Determine the (x, y) coordinate at the center of the cell enclosing the given text.  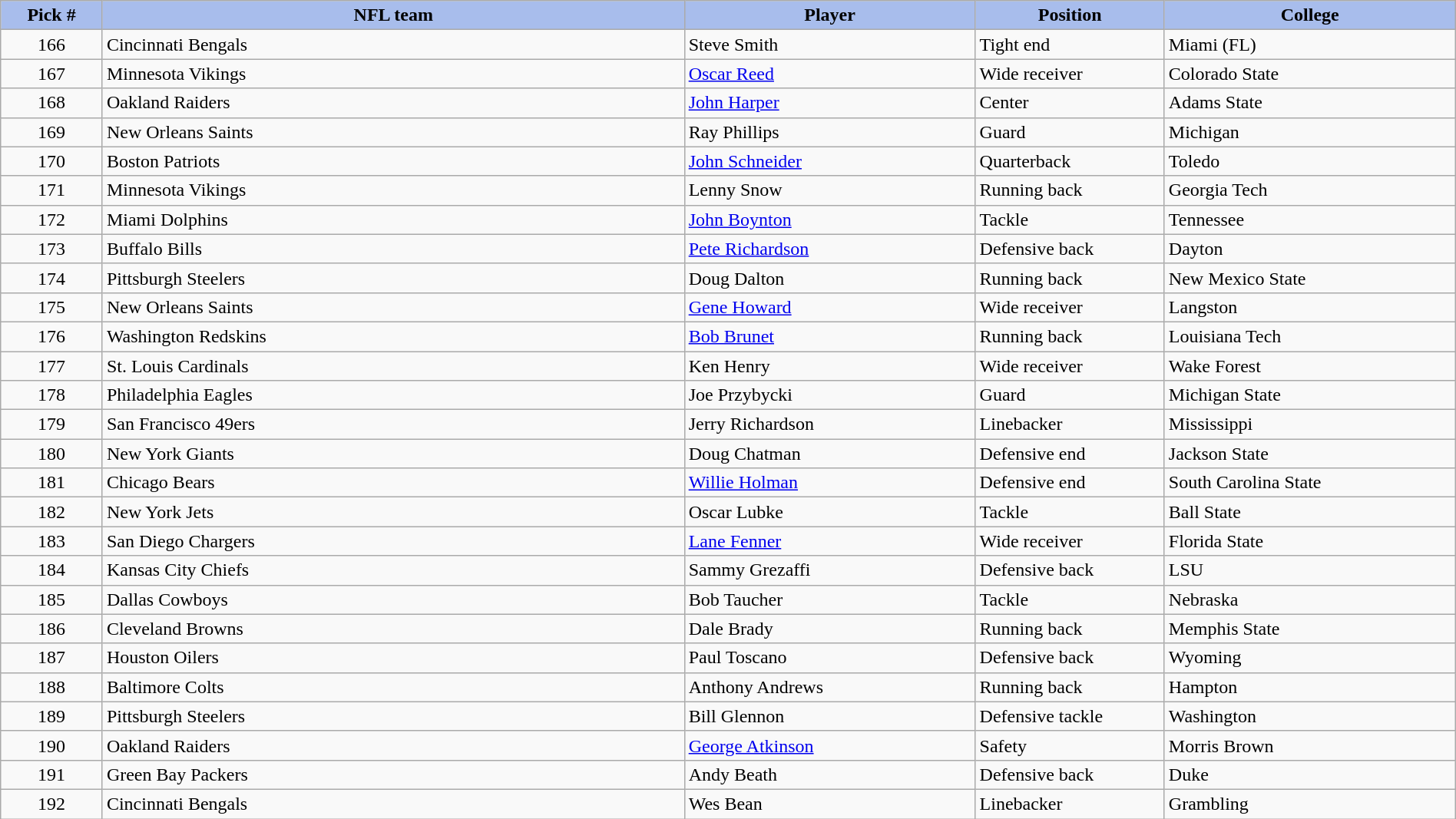
NFL team (393, 15)
Washington (1310, 716)
Bob Taucher (829, 599)
Langston (1310, 307)
LSU (1310, 570)
179 (52, 424)
Green Bay Packers (393, 774)
Ray Phillips (829, 132)
Quarterback (1070, 161)
Adams State (1310, 103)
183 (52, 541)
Bob Brunet (829, 336)
187 (52, 658)
Toledo (1310, 161)
Ken Henry (829, 366)
Mississippi (1310, 424)
Oscar Reed (829, 74)
Florida State (1310, 541)
168 (52, 103)
Joe Przybycki (829, 395)
College (1310, 15)
Duke (1310, 774)
Tennessee (1310, 220)
Hampton (1310, 687)
Baltimore Colts (393, 687)
178 (52, 395)
Cleveland Browns (393, 629)
San Francisco 49ers (393, 424)
Lenny Snow (829, 190)
Wyoming (1310, 658)
Dayton (1310, 249)
Doug Chatman (829, 454)
Kansas City Chiefs (393, 570)
Paul Toscano (829, 658)
Philadelphia Eagles (393, 395)
Dallas Cowboys (393, 599)
Lane Fenner (829, 541)
George Atkinson (829, 745)
171 (52, 190)
New Mexico State (1310, 278)
170 (52, 161)
Nebraska (1310, 599)
Buffalo Bills (393, 249)
167 (52, 74)
Ball State (1310, 512)
Doug Dalton (829, 278)
166 (52, 45)
177 (52, 366)
Miami (FL) (1310, 45)
Defensive tackle (1070, 716)
Dale Brady (829, 629)
172 (52, 220)
Oscar Lubke (829, 512)
Bill Glennon (829, 716)
Wake Forest (1310, 366)
Pete Richardson (829, 249)
Anthony Andrews (829, 687)
Louisiana Tech (1310, 336)
174 (52, 278)
Andy Beath (829, 774)
Morris Brown (1310, 745)
Tight end (1070, 45)
Safety (1070, 745)
Michigan State (1310, 395)
Jackson State (1310, 454)
Willie Holman (829, 483)
173 (52, 249)
Steve Smith (829, 45)
192 (52, 804)
189 (52, 716)
San Diego Chargers (393, 541)
Memphis State (1310, 629)
John Boynton (829, 220)
Wes Bean (829, 804)
Jerry Richardson (829, 424)
182 (52, 512)
Michigan (1310, 132)
New York Giants (393, 454)
175 (52, 307)
190 (52, 745)
Chicago Bears (393, 483)
New York Jets (393, 512)
181 (52, 483)
186 (52, 629)
184 (52, 570)
South Carolina State (1310, 483)
Center (1070, 103)
Colorado State (1310, 74)
Washington Redskins (393, 336)
180 (52, 454)
Georgia Tech (1310, 190)
Boston Patriots (393, 161)
Player (829, 15)
Grambling (1310, 804)
169 (52, 132)
St. Louis Cardinals (393, 366)
188 (52, 687)
Houston Oilers (393, 658)
John Harper (829, 103)
Miami Dolphins (393, 220)
Sammy Grezaffi (829, 570)
191 (52, 774)
John Schneider (829, 161)
Position (1070, 15)
176 (52, 336)
Pick # (52, 15)
Gene Howard (829, 307)
185 (52, 599)
